Return [X, Y] of the center of cell containing provided text 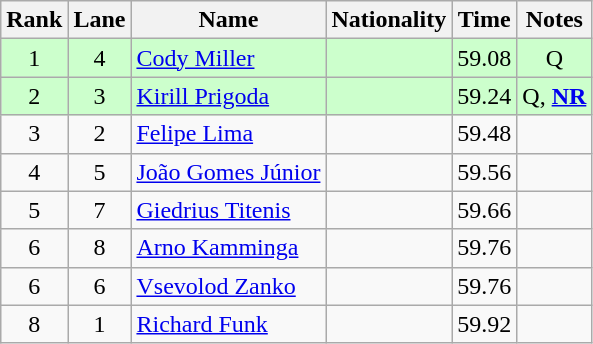
Giedrius Titenis [228, 210]
Q [554, 58]
Arno Kamminga [228, 248]
59.56 [484, 172]
João Gomes Júnior [228, 172]
Felipe Lima [228, 134]
Lane [100, 20]
59.66 [484, 210]
Cody Miller [228, 58]
59.24 [484, 96]
Rank [34, 20]
59.48 [484, 134]
59.08 [484, 58]
Richard Funk [228, 324]
Name [228, 20]
Time [484, 20]
59.92 [484, 324]
Kirill Prigoda [228, 96]
Vsevolod Zanko [228, 286]
Q, NR [554, 96]
7 [100, 210]
Nationality [389, 20]
Notes [554, 20]
